From the cell containing the given text, extract its center point as (x, y) coordinate. 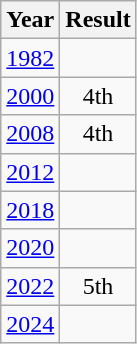
Result (98, 20)
5th (98, 286)
2020 (30, 248)
2024 (30, 324)
2000 (30, 96)
2008 (30, 134)
2018 (30, 210)
1982 (30, 58)
Year (30, 20)
2022 (30, 286)
2012 (30, 172)
